Pinpoint the cell where the given text exists, returning its (X, Y) midpoint coordinate. 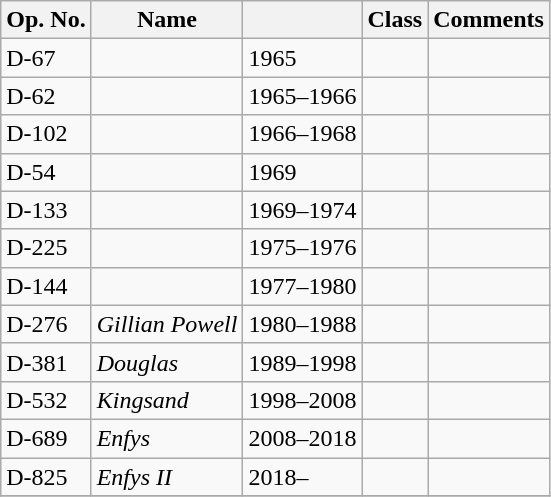
1969–1974 (302, 210)
1975–1976 (302, 248)
Op. No. (46, 20)
1966–1968 (302, 134)
Gillian Powell (167, 324)
D-532 (46, 400)
1969 (302, 172)
D-54 (46, 172)
Name (167, 20)
D-381 (46, 362)
D-102 (46, 134)
1965–1966 (302, 96)
1965 (302, 58)
D-225 (46, 248)
D-67 (46, 58)
Kingsand (167, 400)
Class (395, 20)
1998–2008 (302, 400)
Comments (489, 20)
2008–2018 (302, 438)
D-825 (46, 477)
D-276 (46, 324)
Enfys (167, 438)
1977–1980 (302, 286)
1989–1998 (302, 362)
D-133 (46, 210)
1980–1988 (302, 324)
Enfys II (167, 477)
2018– (302, 477)
D-62 (46, 96)
D-144 (46, 286)
D-689 (46, 438)
Douglas (167, 362)
